Search for the cell housing the specified text and yield its [X, Y] center coordinate. 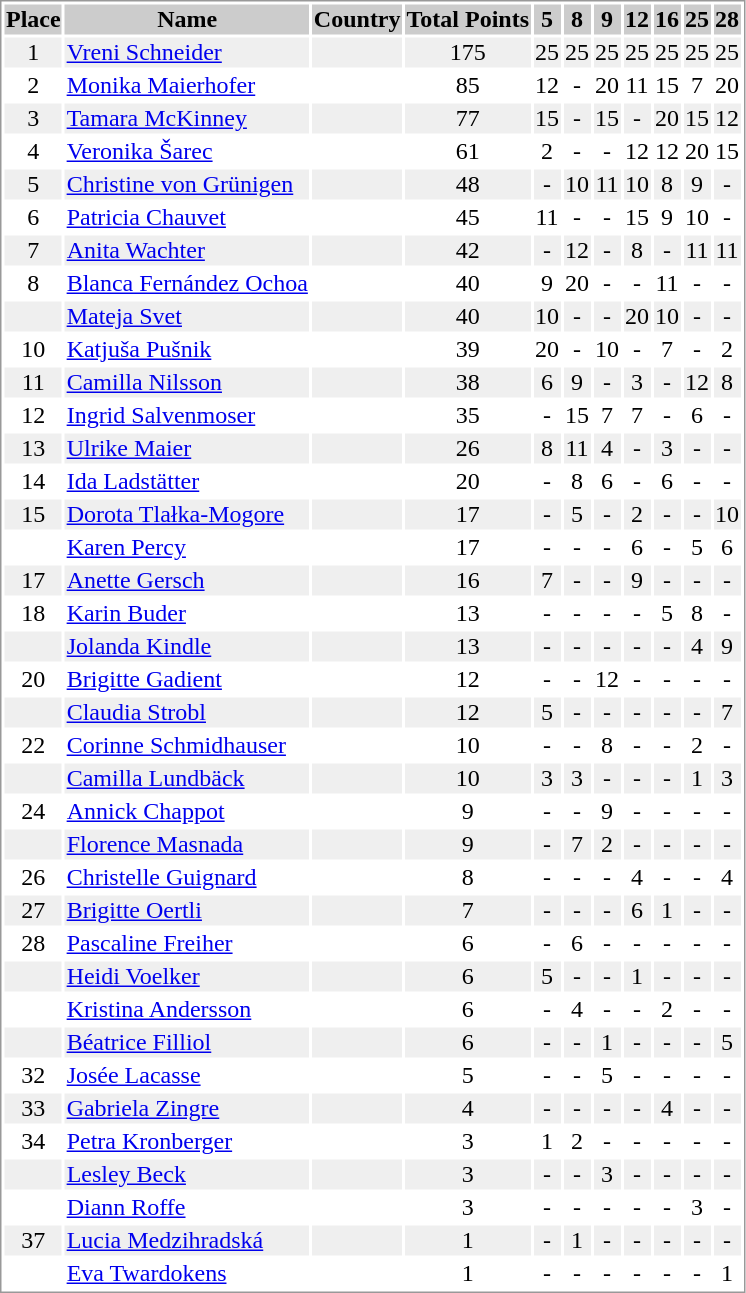
Josée Lacasse [187, 1075]
Christine von Grünigen [187, 185]
33 [33, 1109]
Lucia Medzihradská [187, 1241]
Florence Masnada [187, 845]
Name [187, 19]
24 [33, 811]
85 [468, 85]
Camilla Lundbäck [187, 779]
Country [357, 19]
27 [33, 911]
Brigitte Gadient [187, 679]
42 [468, 251]
Anette Gersch [187, 581]
45 [468, 217]
Lesley Beck [187, 1175]
Total Points [468, 19]
37 [33, 1241]
Heidi Voelker [187, 977]
Jolanda Kindle [187, 647]
Kristina Andersson [187, 1009]
Monika Maierhofer [187, 85]
14 [33, 481]
Camilla Nilsson [187, 383]
Béatrice Filliol [187, 1043]
Patricia Chauvet [187, 217]
48 [468, 185]
Ida Ladstätter [187, 481]
Tamara McKinney [187, 119]
18 [33, 613]
Katjuša Pušnik [187, 349]
39 [468, 349]
Vreni Schneider [187, 53]
Gabriela Zingre [187, 1109]
Mateja Svet [187, 317]
Eva Twardokens [187, 1273]
Place [33, 19]
Blanca Fernández Ochoa [187, 283]
Dorota Tlałka-Mogore [187, 515]
Corinne Schmidhauser [187, 745]
22 [33, 745]
Karen Percy [187, 547]
Ingrid Salvenmoser [187, 415]
77 [468, 119]
Christelle Guignard [187, 877]
34 [33, 1141]
Petra Kronberger [187, 1141]
Karin Buder [187, 613]
Veronika Šarec [187, 151]
Brigitte Oertli [187, 911]
175 [468, 53]
Ulrike Maier [187, 449]
Pascaline Freiher [187, 943]
Claudia Strobl [187, 713]
38 [468, 383]
Anita Wachter [187, 251]
35 [468, 415]
61 [468, 151]
Diann Roffe [187, 1207]
32 [33, 1075]
Annick Chappot [187, 811]
